Extract the [X, Y] coordinate from the center of the cell holding the provided text.  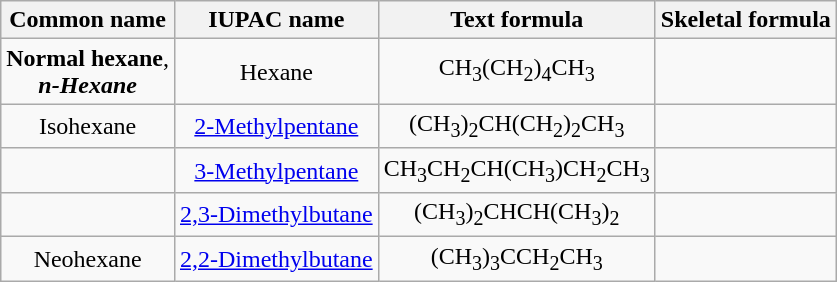
Text formula [516, 20]
CH3(CH2)4CH3 [516, 72]
Normal hexane,n-Hexane [88, 72]
(CH3)2CH(CH2)2CH3 [516, 126]
Hexane [276, 72]
Isohexane [88, 126]
CH3CH2CH(CH3)CH2CH3 [516, 170]
3-Methylpentane [276, 170]
Common name [88, 20]
Skeletal formula [746, 20]
2,2-Dimethylbutane [276, 259]
IUPAC name [276, 20]
(CH3)3CCH2CH3 [516, 259]
2,3-Dimethylbutane [276, 215]
(CH3)2CHCH(CH3)2 [516, 215]
2-Methylpentane [276, 126]
Neohexane [88, 259]
